Return the [x, y] coordinate for the center point of the cell that contains the specified text.  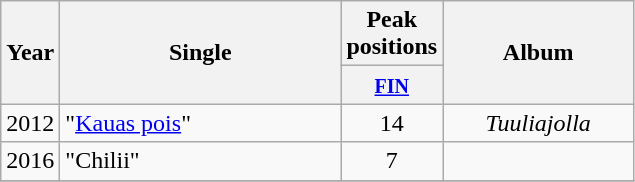
Album [538, 52]
2012 [30, 123]
"Chilii" [200, 161]
Peak positions [392, 34]
7 [392, 161]
Single [200, 52]
2016 [30, 161]
Year [30, 52]
14 [392, 123]
"Kauas pois" [200, 123]
FIN [392, 85]
Tuuliajolla [538, 123]
